Return [X, Y] of the center of cell containing provided text 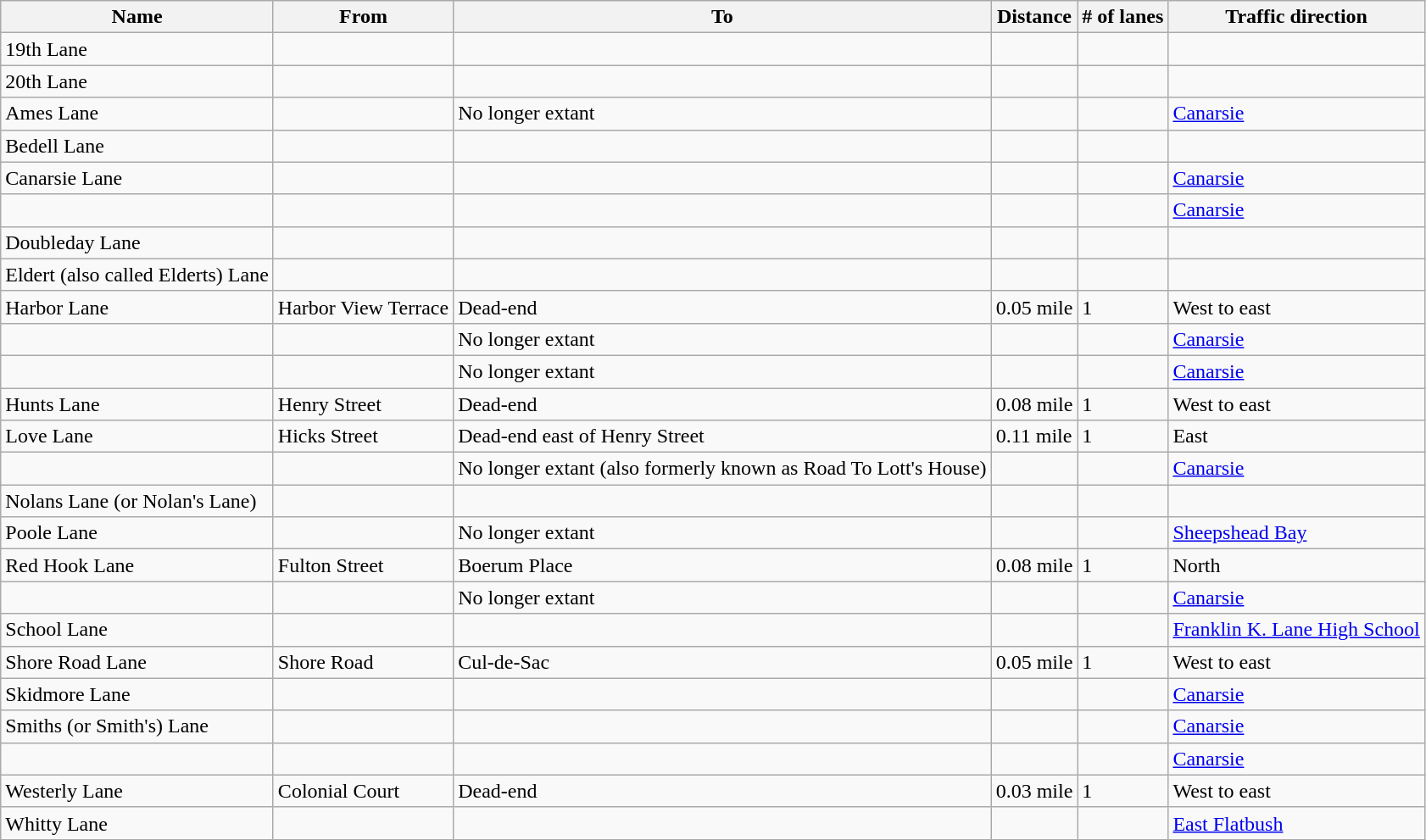
Smiths (or Smith's) Lane [137, 726]
Henry Street [363, 404]
Cul-de-Sac [722, 662]
Distance [1034, 17]
To [722, 17]
Shore Road Lane [137, 662]
# of lanes [1122, 17]
Red Hook Lane [137, 565]
Canarsie Lane [137, 178]
Whitty Lane [137, 823]
Eldert (also called Elderts) Lane [137, 275]
Nolans Lane (or Nolan's Lane) [137, 501]
Traffic direction [1296, 17]
Name [137, 17]
0.03 mile [1034, 791]
East Flatbush [1296, 823]
Dead-end east of Henry Street [722, 437]
Franklin K. Lane High School [1296, 630]
North [1296, 565]
No longer extant (also formerly known as Road To Lott's House) [722, 469]
Fulton Street [363, 565]
Sheepshead Bay [1296, 533]
Harbor Lane [137, 307]
Hunts Lane [137, 404]
0.11 mile [1034, 437]
Colonial Court [363, 791]
Love Lane [137, 437]
Harbor View Terrace [363, 307]
Ames Lane [137, 114]
Boerum Place [722, 565]
Shore Road [363, 662]
19th Lane [137, 49]
School Lane [137, 630]
Hicks Street [363, 437]
Bedell Lane [137, 146]
Poole Lane [137, 533]
From [363, 17]
20th Lane [137, 81]
East [1296, 437]
Westerly Lane [137, 791]
Doubleday Lane [137, 242]
Skidmore Lane [137, 694]
